Locate the cell with the specified text and output its [x, y] center coordinate. 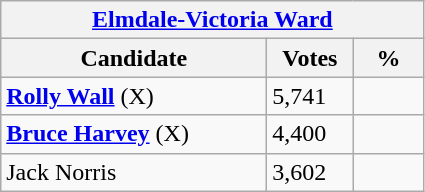
Rolly Wall (X) [134, 96]
Bruce Harvey (X) [134, 134]
Elmdale-Victoria Ward [212, 20]
4,400 [310, 134]
Candidate [134, 58]
Votes [310, 58]
5,741 [310, 96]
3,602 [310, 172]
% [388, 58]
Jack Norris [134, 172]
